For the text-containing cell, return its midpoint in (X, Y) coordinate format. 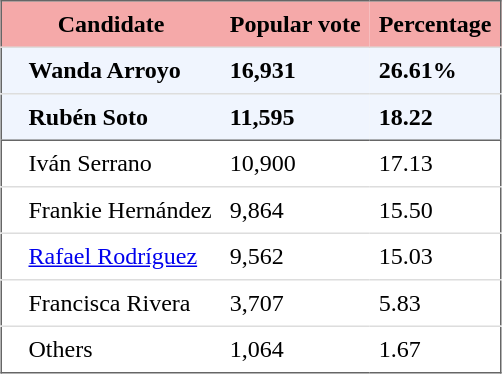
Frankie Hernández (120, 210)
16,931 (296, 70)
18.22 (436, 117)
9,562 (296, 256)
10,900 (296, 163)
Wanda Arroyo (120, 70)
Francisca Rivera (120, 303)
5.83 (436, 303)
Iván Serrano (120, 163)
15.03 (436, 256)
Percentage (436, 24)
9,864 (296, 210)
1,064 (296, 349)
17.13 (436, 163)
1.67 (436, 349)
26.61% (436, 70)
Candidate (111, 24)
Popular vote (296, 24)
3,707 (296, 303)
Rubén Soto (120, 117)
15.50 (436, 210)
Others (120, 349)
11,595 (296, 117)
Rafael Rodríguez (120, 256)
